Output the [x, y] coordinate of the center of the cell containing the given text.  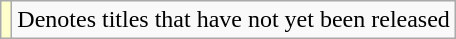
Denotes titles that have not yet been released [234, 20]
